Output the (X, Y) coordinate of the center of the cell containing the given text.  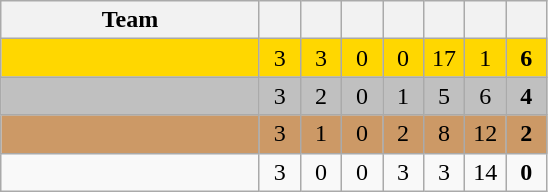
17 (444, 58)
8 (444, 134)
Team (130, 20)
12 (486, 134)
14 (486, 172)
5 (444, 96)
4 (526, 96)
